Output the [x, y] coordinate of the center of the cell containing the given text.  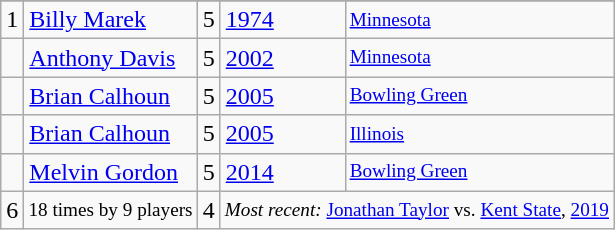
2002 [282, 58]
Billy Marek [110, 20]
Most recent: Jonathan Taylor vs. Kent State, 2019 [416, 210]
1 [12, 20]
6 [12, 210]
Melvin Gordon [110, 172]
18 times by 9 players [110, 210]
Anthony Davis [110, 58]
4 [208, 210]
1974 [282, 20]
Illinois [479, 134]
2014 [282, 172]
